Return [X, Y] of the center of cell containing provided text 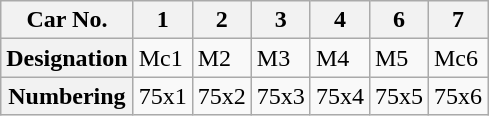
75x3 [280, 96]
Mc1 [162, 58]
M5 [398, 58]
6 [398, 20]
M2 [222, 58]
3 [280, 20]
2 [222, 20]
75x1 [162, 96]
M4 [340, 58]
Mc6 [458, 58]
75x5 [398, 96]
75x4 [340, 96]
M3 [280, 58]
1 [162, 20]
75x2 [222, 96]
Numbering [67, 96]
Car No. [67, 20]
4 [340, 20]
7 [458, 20]
75x6 [458, 96]
Designation [67, 58]
